Detect which cell encompasses the target text, then output its (x, y) center coordinate. 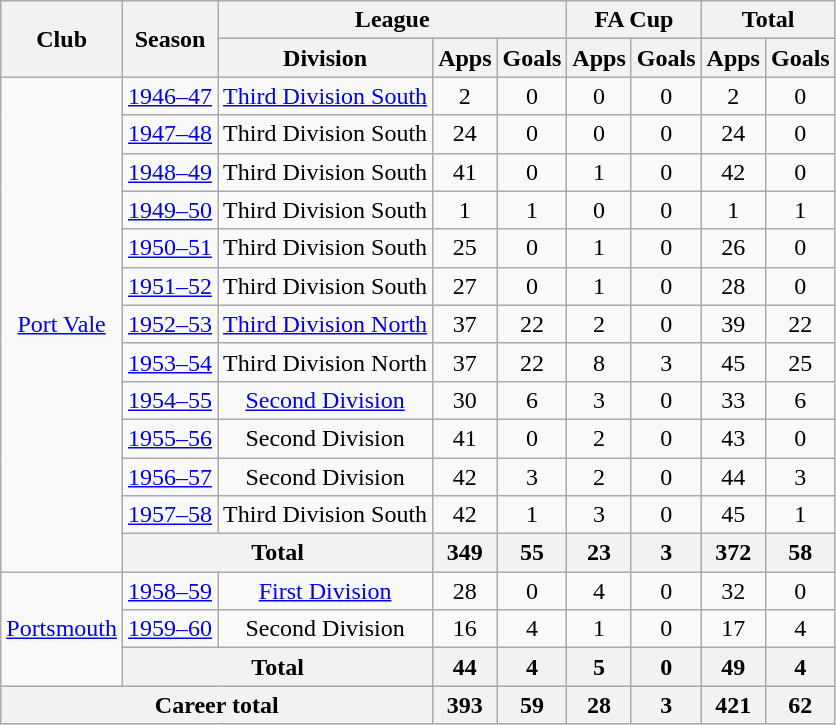
393 (465, 705)
26 (733, 248)
1952–53 (170, 324)
Season (170, 39)
League (392, 20)
39 (733, 324)
1947–48 (170, 134)
43 (733, 438)
1953–54 (170, 362)
8 (599, 362)
1946–47 (170, 96)
1948–49 (170, 172)
1949–50 (170, 210)
27 (465, 286)
5 (599, 667)
First Division (326, 591)
421 (733, 705)
349 (465, 553)
59 (532, 705)
Portsmouth (62, 629)
30 (465, 400)
55 (532, 553)
Division (326, 58)
32 (733, 591)
16 (465, 629)
49 (733, 667)
1957–58 (170, 515)
62 (800, 705)
33 (733, 400)
23 (599, 553)
58 (800, 553)
Port Vale (62, 324)
1959–60 (170, 629)
1958–59 (170, 591)
1951–52 (170, 286)
1955–56 (170, 438)
1954–55 (170, 400)
1950–51 (170, 248)
17 (733, 629)
372 (733, 553)
Career total (217, 705)
1956–57 (170, 477)
Club (62, 39)
FA Cup (634, 20)
